For the text-containing cell, return its midpoint in (x, y) coordinate format. 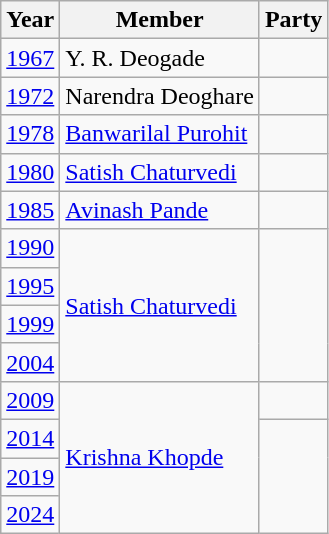
Y. R. Deogade (160, 58)
Party (293, 20)
2004 (30, 362)
1990 (30, 248)
1978 (30, 134)
2019 (30, 477)
1967 (30, 58)
1980 (30, 172)
2009 (30, 400)
2014 (30, 438)
Avinash Pande (160, 210)
1995 (30, 286)
Member (160, 20)
Narendra Deoghare (160, 96)
2024 (30, 515)
Year (30, 20)
1985 (30, 210)
1972 (30, 96)
Banwarilal Purohit (160, 134)
Krishna Khopde (160, 457)
1999 (30, 324)
